Pinpoint the cell where the given text exists, returning its (X, Y) midpoint coordinate. 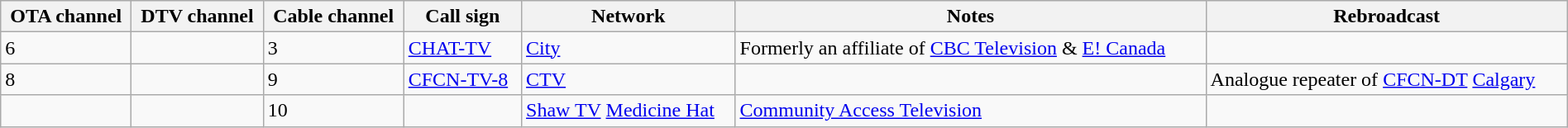
CTV (629, 79)
Community Access Television (971, 111)
Analogue repeater of CFCN-DT Calgary (1386, 79)
OTA channel (66, 17)
Formerly an affiliate of CBC Television & E! Canada (971, 48)
Shaw TV Medicine Hat (629, 111)
9 (333, 79)
CFCN-TV-8 (462, 79)
3 (333, 48)
DTV channel (197, 17)
6 (66, 48)
10 (333, 111)
8 (66, 79)
Rebroadcast (1386, 17)
Cable channel (333, 17)
Notes (971, 17)
City (629, 48)
Call sign (462, 17)
CHAT-TV (462, 48)
Network (629, 17)
